Detect which cell encompasses the target text, then output its (X, Y) center coordinate. 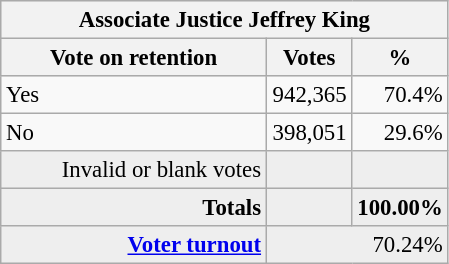
Yes (134, 95)
Totals (134, 208)
% (400, 58)
942,365 (309, 95)
29.6% (400, 133)
Associate Justice Jeffrey King (224, 20)
398,051 (309, 133)
Vote on retention (134, 58)
100.00% (400, 208)
Votes (309, 58)
Invalid or blank votes (134, 170)
70.4% (400, 95)
Voter turnout (134, 245)
No (134, 133)
70.24% (357, 245)
